Identify which cell holds the provided text, then report its [x, y] central coordinate. 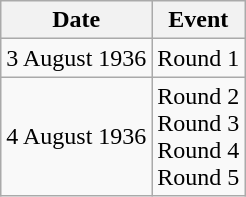
3 August 1936 [76, 58]
Round 2Round 3Round 4Round 5 [198, 136]
Event [198, 20]
Date [76, 20]
Round 1 [198, 58]
4 August 1936 [76, 136]
